Output the [X, Y] coordinate of the center of the cell containing the given text.  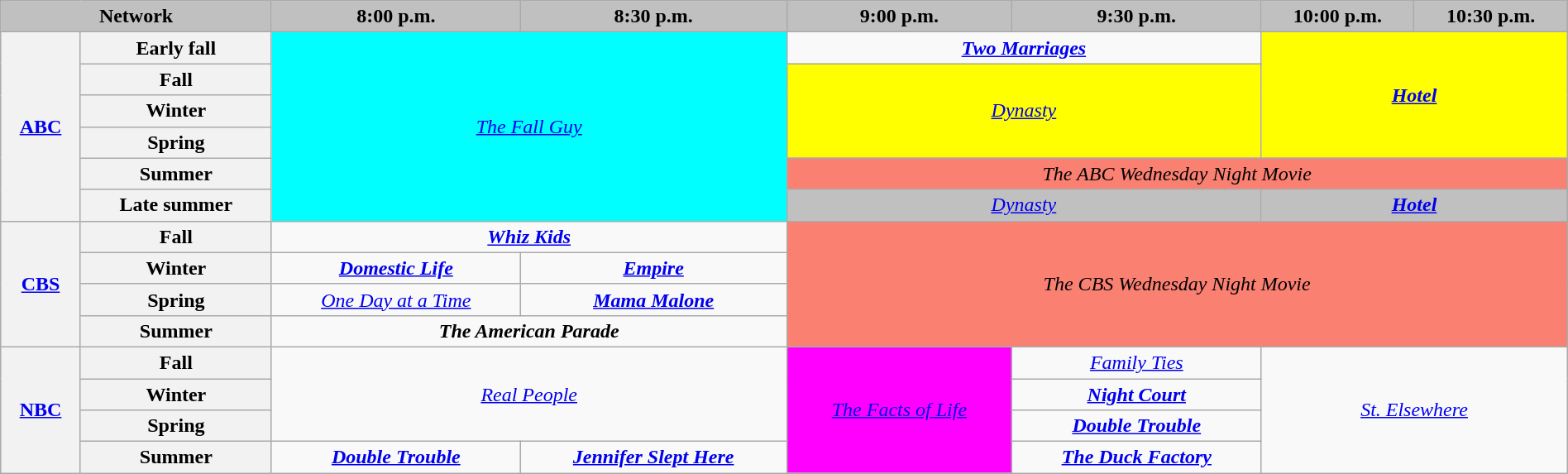
Late summer [175, 205]
Real People [529, 394]
9:30 p.m. [1136, 17]
Two Marriages [1024, 48]
NBC [41, 409]
The Fall Guy [529, 127]
9:00 p.m. [900, 17]
Mama Malone [653, 299]
Empire [653, 268]
CBS [41, 284]
The Duck Factory [1136, 457]
10:00 p.m. [1338, 17]
Night Court [1136, 395]
Network [136, 17]
Early fall [175, 48]
Whiz Kids [529, 237]
The Facts of Life [900, 409]
10:30 p.m. [1490, 17]
Family Ties [1136, 362]
One Day at a Time [395, 299]
St. Elsewhere [1414, 409]
The CBS Wednesday Night Movie [1177, 284]
8:00 p.m. [395, 17]
Domestic Life [395, 268]
The American Parade [529, 331]
8:30 p.m. [653, 17]
ABC [41, 127]
The ABC Wednesday Night Movie [1177, 174]
Jennifer Slept Here [653, 457]
